Locate the cell with the specified text and output its (X, Y) center coordinate. 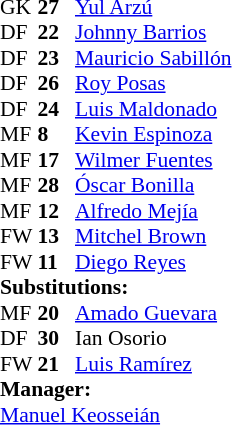
20 (57, 313)
Mauricio Sabillón (153, 58)
30 (57, 339)
26 (57, 83)
Mitchel Brown (153, 237)
11 (57, 262)
28 (57, 185)
Alfredo Mejía (153, 211)
Ian Osorio (153, 339)
8 (57, 135)
Johnny Barrios (153, 33)
Luis Ramírez (153, 364)
Manager: (116, 389)
17 (57, 160)
Luis Maldonado (153, 109)
Roy Posas (153, 83)
13 (57, 237)
23 (57, 58)
Amado Guevara (153, 313)
24 (57, 109)
Óscar Bonilla (153, 185)
22 (57, 33)
Kevin Espinoza (153, 135)
Wilmer Fuentes (153, 160)
Diego Reyes (153, 262)
21 (57, 364)
12 (57, 211)
Substitutions: (116, 287)
